Identify which cell holds the provided text, then report its (X, Y) central coordinate. 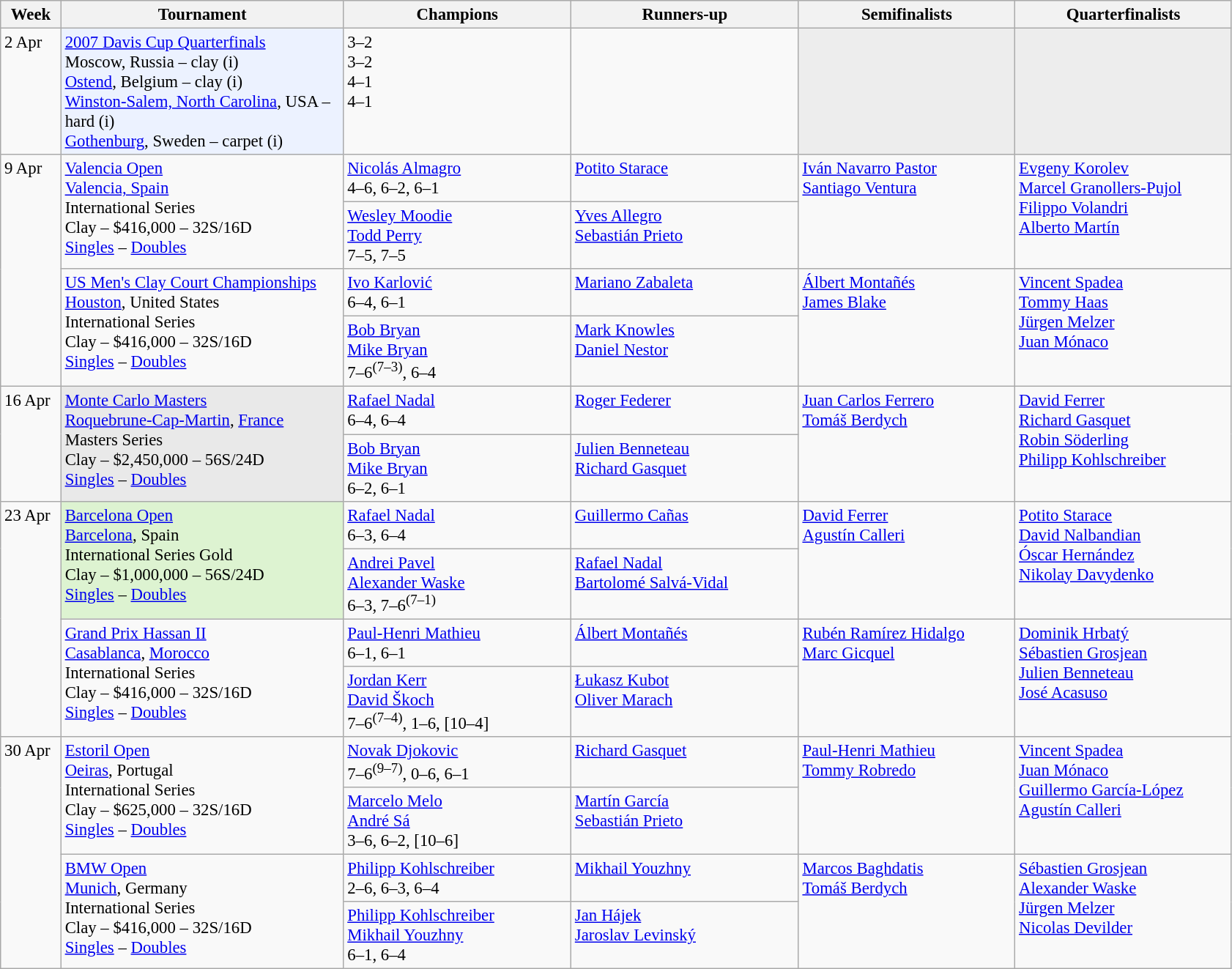
Ivo Karlović 6–4, 6–1 (457, 293)
Julien Benneteau Richard Gasquet (686, 468)
David Ferrer Richard Gasquet Robin Söderling Philipp Kohlschreiber (1124, 444)
Wesley Moodie Todd Perry 7–5, 7–5 (457, 236)
Potito Starace (686, 179)
Evgeny Korolev Marcel Granollers-Pujol Filippo Volandri Alberto Martín (1124, 212)
BMW Open Munich, GermanyInternational SeriesClay – $416,000 – 32S/16DSingles – Doubles (202, 912)
Richard Gasquet (686, 762)
30 Apr (31, 853)
Dominik Hrbatý Sébastien Grosjean Julien Benneteau José Acasuso (1124, 678)
16 Apr (31, 444)
Monte Carlo Masters Roquebrune-Cap-Martin, FranceMasters SeriesClay – $2,450,000 – 56S/24DSingles – Doubles (202, 444)
Nicolás Almagro 4–6, 6–2, 6–1 (457, 179)
23 Apr (31, 619)
Vincent Spadea Juan Mónaco Guillermo García-López Agustín Calleri (1124, 795)
Bob Bryan Mike Bryan 6–2, 6–1 (457, 468)
Łukasz Kubot Oliver Marach (686, 702)
Philipp Kohlschreiber Mikhail Youzhny 6–1, 6–4 (457, 935)
9 Apr (31, 271)
Vincent Spadea Tommy Haas Jürgen Melzer Juan Mónaco (1124, 328)
Yves Allegro Sebastián Prieto (686, 236)
Potito Starace David Nalbandian Óscar Hernández Nikolay Davydenko (1124, 560)
Rafael Nadal6–3, 6–4 (457, 524)
Jan Hájek Jaroslav Levinský (686, 935)
Juan Carlos Ferrero Tomáš Berdych (907, 444)
Sébastien Grosjean Alexander Waske Jürgen Melzer Nicolas Devilder (1124, 912)
Novak Djokovic 7–6(9–7), 0–6, 6–1 (457, 762)
Semifinalists (907, 15)
Mark Knowles Daniel Nestor (686, 352)
Guillermo Cañas (686, 524)
Runners-up (686, 15)
Quarterfinalists (1124, 15)
Rafael Nadal 6–4, 6–4 (457, 410)
Paul-Henri Mathieu6–1, 6–1 (457, 643)
Mariano Zabaleta (686, 293)
Week (31, 15)
Estoril Open Oeiras, PortugalInternational SeriesClay – $625,000 – 32S/16DSingles – Doubles (202, 795)
Philipp Kohlschreiber 2–6, 6–3, 6–4 (457, 879)
US Men's Clay Court Championships Houston, United StatesInternational SeriesClay – $416,000 – 32S/16DSingles – Doubles (202, 328)
David Ferrer Agustín Calleri (907, 560)
Valencia Open Valencia, SpainInternational SeriesClay – $416,000 – 32S/16DSingles – Doubles (202, 212)
Rafael Nadal Bartolomé Salvá-Vidal (686, 584)
Grand Prix Hassan II Casablanca, MoroccoInternational SeriesClay – $416,000 – 32S/16DSingles – Doubles (202, 678)
Rubén Ramírez Hidalgo Marc Gicquel (907, 678)
Tournament (202, 15)
Champions (457, 15)
Martín García Sebastián Prieto (686, 821)
2 Apr (31, 92)
Bob Bryan Mike Bryan7–6(7–3), 6–4 (457, 352)
Mikhail Youzhny (686, 879)
3–2 3–2 4–1 4–1 (457, 92)
Paul-Henri Mathieu Tommy Robredo (907, 795)
Andrei Pavel Alexander Waske 6–3, 7–6(7–1) (457, 584)
Álbert Montañés (686, 643)
Barcelona Open Barcelona, SpainInternational Series GoldClay – $1,000,000 – 56S/24DSingles – Doubles (202, 560)
Roger Federer (686, 410)
Iván Navarro Pastor Santiago Ventura (907, 212)
Marcelo Melo André Sá 3–6, 6–2, [10–6] (457, 821)
Marcos Baghdatis Tomáš Berdych (907, 912)
Álbert Montañés James Blake (907, 328)
Jordan Kerr David Škoch 7–6(7–4), 1–6, [10–4] (457, 702)
